Scan for the cell matching the given text and deliver its [X, Y] coordinate at center. 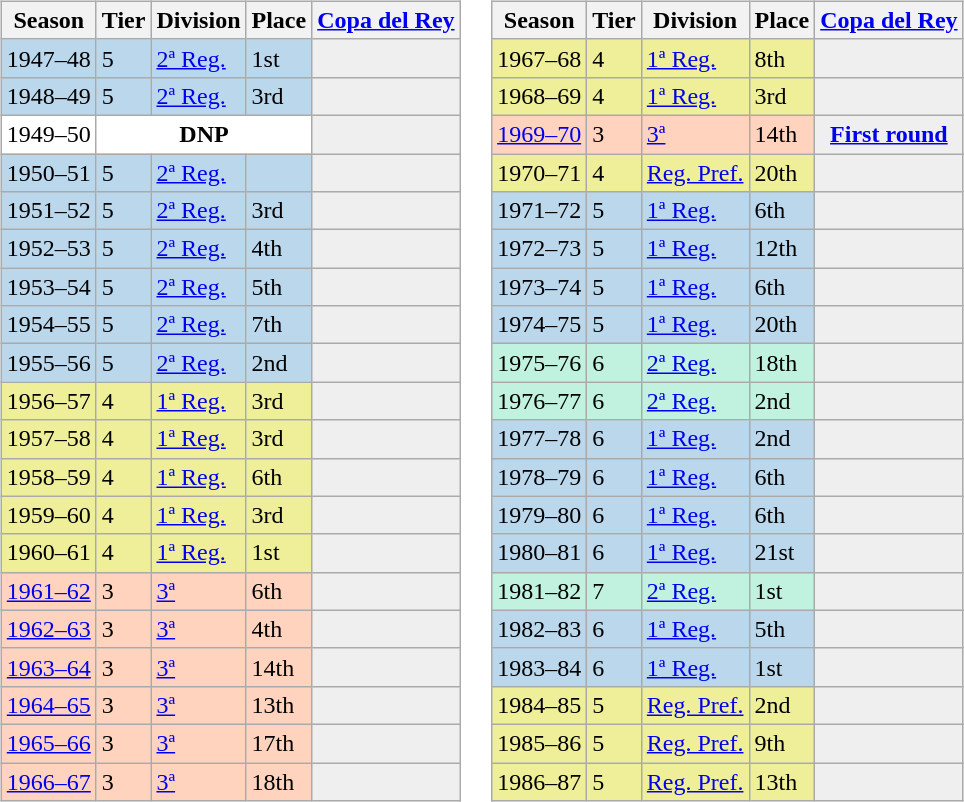
17th [279, 743]
1985–86 [540, 743]
1947–48 [48, 58]
1956–57 [48, 401]
1970–71 [540, 173]
1953–54 [48, 287]
1976–77 [540, 401]
1986–87 [540, 781]
DNP [204, 134]
7th [279, 325]
1969–70 [540, 134]
7 [614, 591]
1973–74 [540, 287]
1983–84 [540, 667]
1963–64 [48, 667]
1980–81 [540, 553]
21st [782, 553]
1957–58 [48, 439]
1960–61 [48, 553]
1978–79 [540, 477]
1954–55 [48, 325]
1974–75 [540, 325]
First round [889, 134]
1952–53 [48, 249]
1950–51 [48, 173]
1949–50 [48, 134]
1966–67 [48, 781]
1977–78 [540, 439]
12th [782, 249]
1982–83 [540, 629]
1965–66 [48, 743]
1962–63 [48, 629]
1967–68 [540, 58]
1948–49 [48, 96]
1959–60 [48, 515]
1984–85 [540, 705]
8th [782, 58]
1975–76 [540, 363]
1961–62 [48, 591]
1958–59 [48, 477]
1981–82 [540, 591]
1955–56 [48, 363]
1979–80 [540, 515]
1964–65 [48, 705]
9th [782, 743]
1968–69 [540, 96]
1972–73 [540, 249]
1971–72 [540, 211]
1951–52 [48, 211]
